Scan for the cell matching the given text and deliver its [X, Y] coordinate at center. 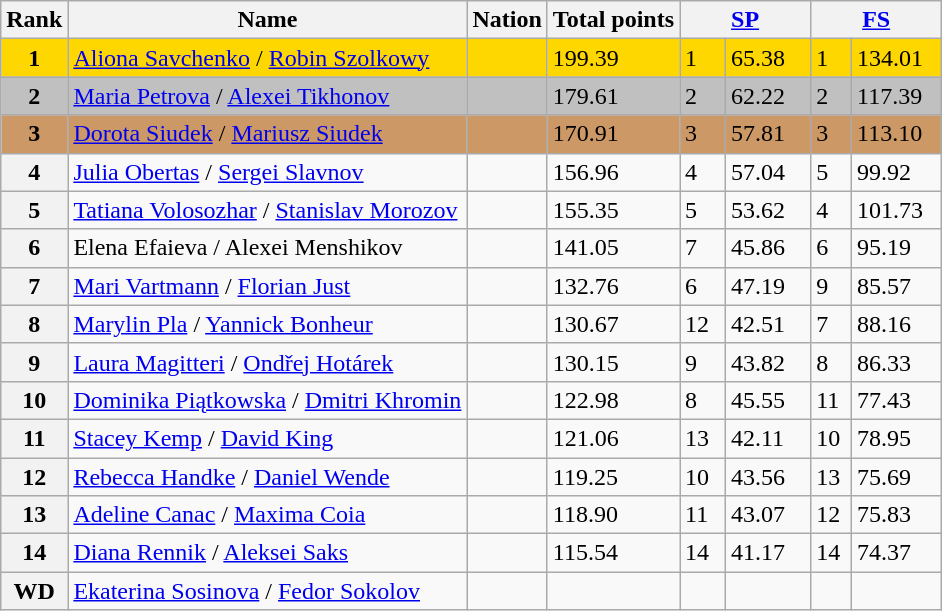
122.98 [613, 400]
Stacey Kemp / David King [268, 438]
141.05 [613, 248]
43.07 [768, 515]
85.57 [897, 286]
101.73 [897, 210]
134.01 [897, 58]
41.17 [768, 553]
43.82 [768, 362]
75.83 [897, 515]
155.35 [613, 210]
Adeline Canac / Maxima Coia [268, 515]
65.38 [768, 58]
77.43 [897, 400]
88.16 [897, 324]
Aliona Savchenko / Robin Szolkowy [268, 58]
45.86 [768, 248]
Elena Efaieva / Alexei Menshikov [268, 248]
Maria Petrova / Alexei Tikhonov [268, 96]
119.25 [613, 477]
Mari Vartmann / Florian Just [268, 286]
43.56 [768, 477]
WD [34, 591]
156.96 [613, 172]
Marylin Pla / Yannick Bonheur [268, 324]
Laura Magitteri / Ondřej Hotárek [268, 362]
SP [746, 20]
53.62 [768, 210]
Julia Obertas / Sergei Slavnov [268, 172]
199.39 [613, 58]
Tatiana Volosozhar / Stanislav Morozov [268, 210]
130.15 [613, 362]
Rank [34, 20]
57.04 [768, 172]
179.61 [613, 96]
74.37 [897, 553]
118.90 [613, 515]
99.92 [897, 172]
57.81 [768, 134]
62.22 [768, 96]
Rebecca Handke / Daniel Wende [268, 477]
170.91 [613, 134]
45.55 [768, 400]
Dorota Siudek / Mariusz Siudek [268, 134]
42.51 [768, 324]
Total points [613, 20]
Name [268, 20]
117.39 [897, 96]
Diana Rennik / Aleksei Saks [268, 553]
Dominika Piątkowska / Dmitri Khromin [268, 400]
42.11 [768, 438]
78.95 [897, 438]
115.54 [613, 553]
Nation [507, 20]
130.67 [613, 324]
113.10 [897, 134]
132.76 [613, 286]
75.69 [897, 477]
86.33 [897, 362]
121.06 [613, 438]
FS [876, 20]
Ekaterina Sosinova / Fedor Sokolov [268, 591]
47.19 [768, 286]
95.19 [897, 248]
